Provide the (x, y) coordinate of the cell's center where the given text is located.  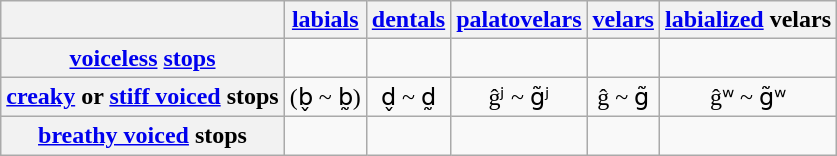
labialized velars (748, 20)
ĝʲ ~ g̃ʲ (519, 97)
breathy voiced stops (143, 135)
palatovelars (519, 20)
creaky or stiff voiced stops (143, 97)
ĝ ~ g̃ (623, 97)
labials (325, 20)
ĝʷ ~ g̃ʷ (748, 97)
velars (623, 20)
dentals (408, 20)
d̬ ~ d̰ (408, 97)
(b̬ ~ b̰) (325, 97)
voiceless stops (143, 58)
